Return the [x, y] coordinate for the center point of the cell that contains the specified text.  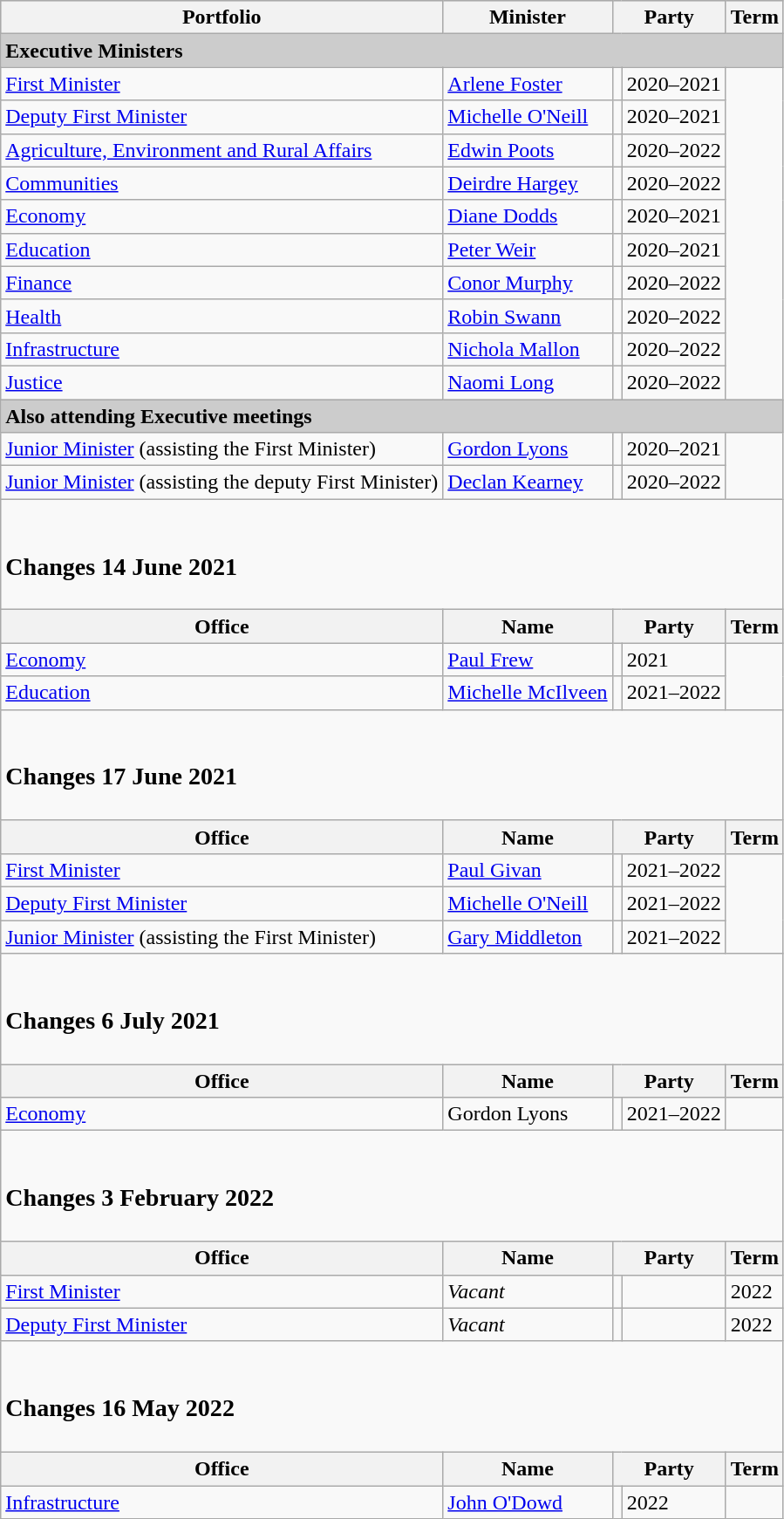
Gary Middleton [528, 936]
2021 [673, 660]
Changes 14 June 2021 [392, 555]
Justice [222, 382]
Conor Murphy [528, 283]
Declan Kearney [528, 482]
Changes 3 February 2022 [392, 1187]
Agriculture, Environment and Rural Affairs [222, 150]
Changes 6 July 2021 [392, 1009]
Portfolio [222, 17]
John O'Dowd [528, 1502]
Deirdre Hargey [528, 183]
Naomi Long [528, 382]
Also attending Executive meetings [392, 416]
Junior Minister (assisting the deputy First Minister) [222, 482]
Changes 16 May 2022 [392, 1396]
Diane Dodds [528, 216]
Peter Weir [528, 250]
Edwin Poots [528, 150]
Minister [528, 17]
Robin Swann [528, 316]
Paul Frew [528, 660]
Executive Ministers [392, 51]
Changes 17 June 2021 [392, 764]
Communities [222, 183]
Nichola Mallon [528, 349]
Michelle McIlveen [528, 693]
Finance [222, 283]
Paul Givan [528, 870]
Health [222, 316]
Arlene Foster [528, 84]
